Extract the (X, Y) coordinate from the center of the cell holding the provided text.  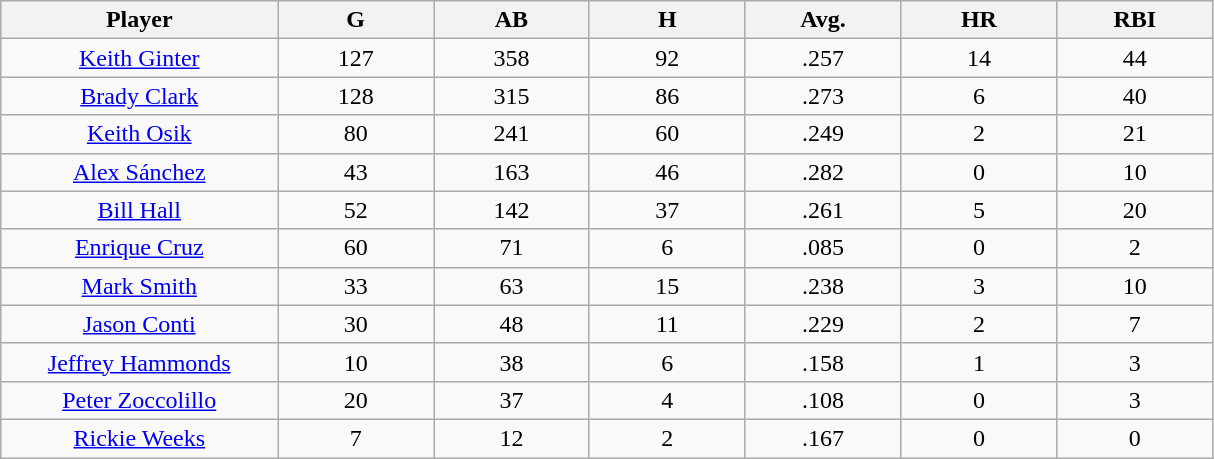
Mark Smith (140, 286)
AB (512, 20)
Rickie Weeks (140, 438)
Player (140, 20)
80 (356, 134)
G (356, 20)
15 (667, 286)
86 (667, 96)
21 (1135, 134)
Brady Clark (140, 96)
46 (667, 172)
52 (356, 210)
.229 (823, 324)
.108 (823, 400)
.261 (823, 210)
.238 (823, 286)
12 (512, 438)
H (667, 20)
4 (667, 400)
.282 (823, 172)
1 (979, 362)
11 (667, 324)
71 (512, 248)
RBI (1135, 20)
33 (356, 286)
Keith Osik (140, 134)
.085 (823, 248)
128 (356, 96)
38 (512, 362)
14 (979, 58)
315 (512, 96)
241 (512, 134)
Avg. (823, 20)
48 (512, 324)
Jason Conti (140, 324)
163 (512, 172)
127 (356, 58)
Jeffrey Hammonds (140, 362)
43 (356, 172)
44 (1135, 58)
HR (979, 20)
.257 (823, 58)
142 (512, 210)
.273 (823, 96)
Keith Ginter (140, 58)
30 (356, 324)
358 (512, 58)
Peter Zoccolillo (140, 400)
92 (667, 58)
Bill Hall (140, 210)
40 (1135, 96)
Alex Sánchez (140, 172)
.167 (823, 438)
.249 (823, 134)
5 (979, 210)
.158 (823, 362)
63 (512, 286)
Enrique Cruz (140, 248)
